Find where the given text appears and provide that cell's center as (X, Y) coordinate. 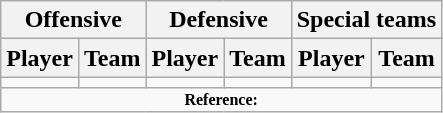
Reference: (222, 100)
Special teams (366, 20)
Offensive (74, 20)
Defensive (218, 20)
